Find where the given text appears and provide that cell's center as [x, y] coordinate. 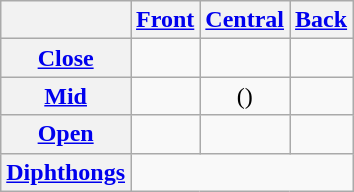
Diphthongs [66, 172]
Close [66, 58]
Central [245, 20]
() [245, 96]
Front [166, 20]
Mid [66, 96]
Open [66, 134]
Back [322, 20]
